Find where the given text appears and provide that cell's center as (X, Y) coordinate. 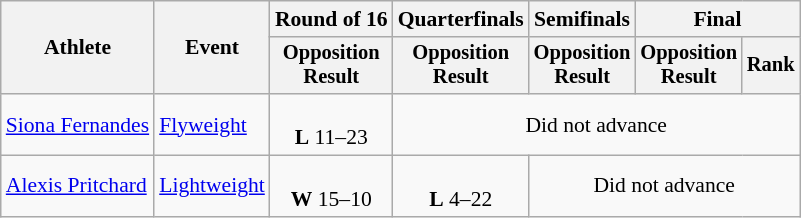
Athlete (78, 48)
Rank (771, 66)
Final (717, 19)
L 11–23 (332, 124)
Flyweight (212, 124)
W 15–10 (332, 186)
Round of 16 (332, 19)
Quarterfinals (461, 19)
Semifinals (582, 19)
Siona Fernandes (78, 124)
Lightweight (212, 186)
Event (212, 48)
Alexis Pritchard (78, 186)
L 4–22 (461, 186)
